Detect which cell encompasses the target text, then output its (x, y) center coordinate. 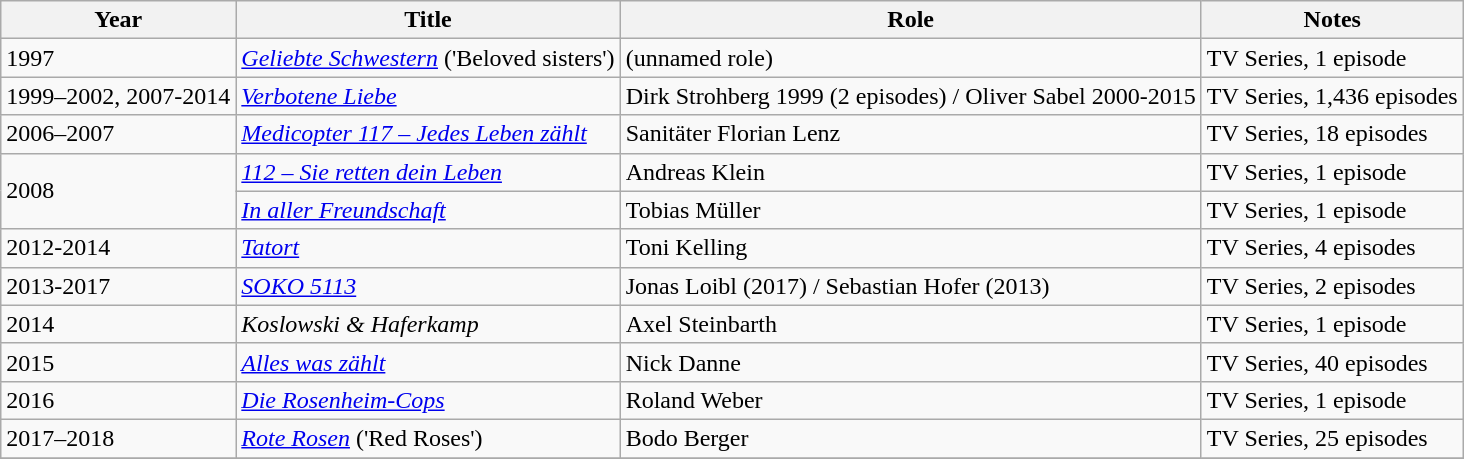
Verbotene Liebe (428, 96)
2017–2018 (118, 438)
Die Rosenheim-Cops (428, 400)
Sanitäter Florian Lenz (910, 134)
Year (118, 20)
Role (910, 20)
1999–2002, 2007-2014 (118, 96)
Dirk Strohberg 1999 (2 episodes) / Oliver Sabel 2000-2015 (910, 96)
Andreas Klein (910, 172)
2014 (118, 324)
2006–2007 (118, 134)
TV Series, 1,436 episodes (1332, 96)
Nick Danne (910, 362)
Jonas Loibl (2017) / Sebastian Hofer (2013) (910, 286)
Roland Weber (910, 400)
2016 (118, 400)
Geliebte Schwestern ('Beloved sisters') (428, 58)
2008 (118, 191)
Koslowski & Haferkamp (428, 324)
2012-2014 (118, 248)
SOKO 5113 (428, 286)
Tatort (428, 248)
Alles was zählt (428, 362)
TV Series, 2 episodes (1332, 286)
TV Series, 18 episodes (1332, 134)
(unnamed role) (910, 58)
112 – Sie retten dein Leben (428, 172)
Tobias Müller (910, 210)
1997 (118, 58)
TV Series, 4 episodes (1332, 248)
TV Series, 40 episodes (1332, 362)
2015 (118, 362)
Bodo Berger (910, 438)
2013-2017 (118, 286)
TV Series, 25 episodes (1332, 438)
In aller Freundschaft (428, 210)
Medicopter 117 – Jedes Leben zählt (428, 134)
Notes (1332, 20)
Rote Rosen ('Red Roses') (428, 438)
Toni Kelling (910, 248)
Title (428, 20)
Axel Steinbarth (910, 324)
